Scan for the cell matching the given text and deliver its [x, y] coordinate at center. 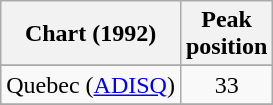
Chart (1992) [91, 34]
33 [226, 85]
Peakposition [226, 34]
Quebec (ADISQ) [91, 85]
